Return [X, Y] of the center of cell containing provided text 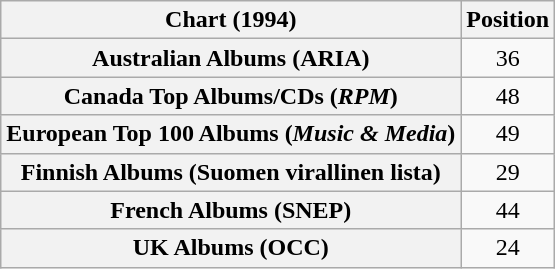
Canada Top Albums/CDs (RPM) [231, 96]
Australian Albums (ARIA) [231, 58]
Finnish Albums (Suomen virallinen lista) [231, 172]
48 [508, 96]
European Top 100 Albums (Music & Media) [231, 134]
French Albums (SNEP) [231, 210]
36 [508, 58]
UK Albums (OCC) [231, 248]
49 [508, 134]
44 [508, 210]
24 [508, 248]
Position [508, 20]
Chart (1994) [231, 20]
29 [508, 172]
